Provide the (X, Y) coordinate of the cell's center where the given text is located.  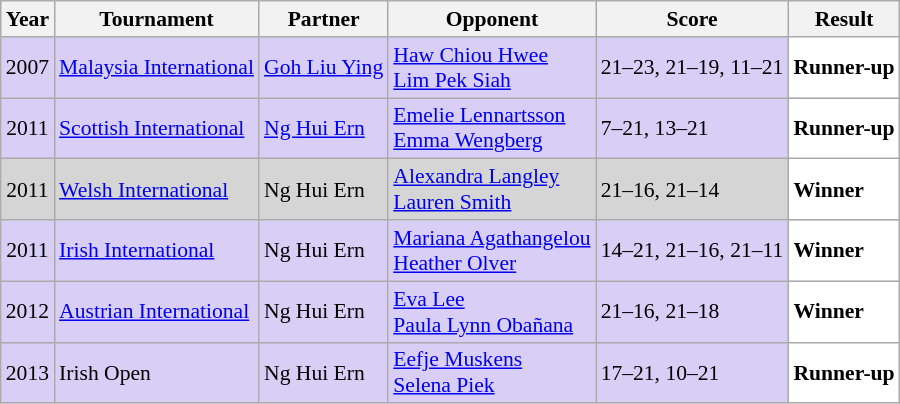
Year (28, 19)
Score (692, 19)
Austrian International (156, 312)
21–16, 21–18 (692, 312)
Eva Lee Paula Lynn Obañana (492, 312)
Opponent (492, 19)
Irish Open (156, 372)
2007 (28, 68)
14–21, 21–16, 21–11 (692, 250)
21–16, 21–14 (692, 190)
Result (844, 19)
21–23, 21–19, 11–21 (692, 68)
17–21, 10–21 (692, 372)
Haw Chiou Hwee Lim Pek Siah (492, 68)
2012 (28, 312)
Scottish International (156, 128)
Eefje Muskens Selena Piek (492, 372)
Emelie Lennartsson Emma Wengberg (492, 128)
Mariana Agathangelou Heather Olver (492, 250)
Alexandra Langley Lauren Smith (492, 190)
7–21, 13–21 (692, 128)
2013 (28, 372)
Welsh International (156, 190)
Tournament (156, 19)
Irish International (156, 250)
Malaysia International (156, 68)
Goh Liu Ying (324, 68)
Partner (324, 19)
